Identify which cell holds the provided text, then report its [X, Y] central coordinate. 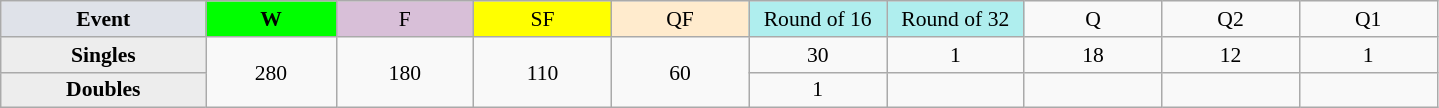
18 [1093, 55]
280 [271, 72]
Event [104, 19]
F [405, 19]
30 [818, 55]
Singles [104, 55]
180 [405, 72]
W [271, 19]
Q [1093, 19]
110 [543, 72]
QF [680, 19]
60 [680, 72]
Round of 32 [955, 19]
Q1 [1368, 19]
12 [1231, 55]
Q2 [1231, 19]
Doubles [104, 90]
Round of 16 [818, 19]
SF [543, 19]
